Locate the cell with the specified text and output its [x, y] center coordinate. 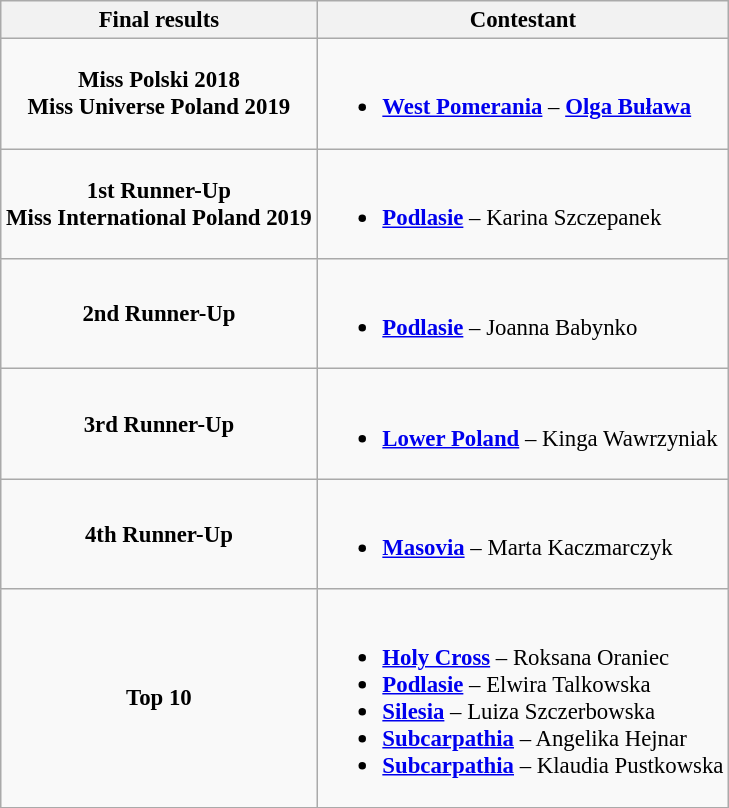
Podlasie – Karina Szczepanek [523, 204]
Miss Polski 2018Miss Universe Poland 2019 [159, 94]
West Pomerania – Olga Buława [523, 94]
Masovia – Marta Kaczmarczyk [523, 534]
Top 10 [159, 698]
Contestant [523, 20]
Podlasie – Joanna Babynko [523, 314]
1st Runner-UpMiss International Poland 2019 [159, 204]
Lower Poland – Kinga Wawrzyniak [523, 424]
2nd Runner-Up [159, 314]
Final results [159, 20]
3rd Runner-Up [159, 424]
4th Runner-Up [159, 534]
